Search for the cell housing the specified text and yield its [X, Y] center coordinate. 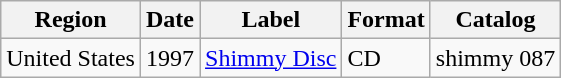
Format [386, 20]
CD [386, 58]
United States [71, 58]
shimmy 087 [495, 58]
Shimmy Disc [271, 58]
Date [170, 20]
1997 [170, 58]
Region [71, 20]
Catalog [495, 20]
Label [271, 20]
